Output the [X, Y] coordinate of the center of the cell containing the given text.  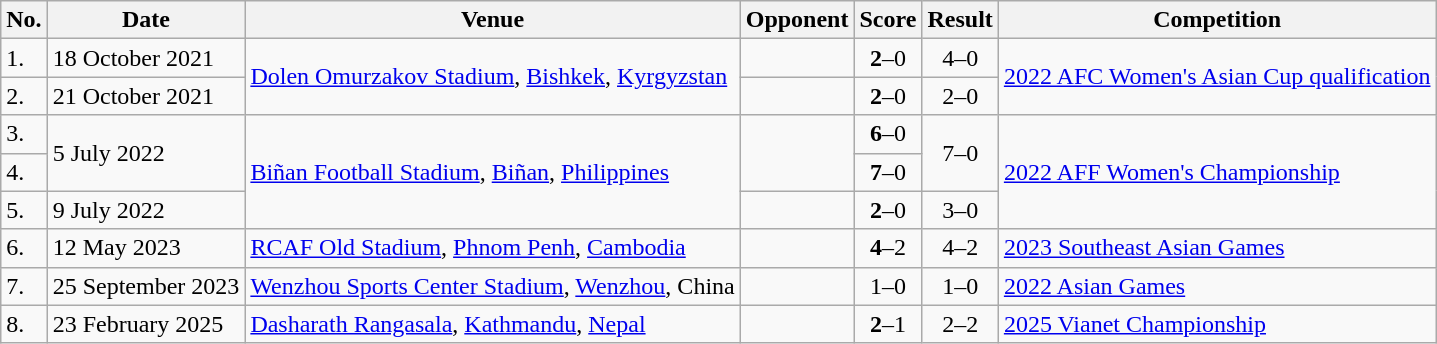
18 October 2021 [146, 58]
8. [24, 324]
23 February 2025 [146, 324]
2022 AFF Women's Championship [1217, 172]
2025 Vianet Championship [1217, 324]
3–0 [960, 210]
4–0 [960, 58]
5 July 2022 [146, 153]
No. [24, 20]
Opponent [797, 20]
4. [24, 172]
Wenzhou Sports Center Stadium, Wenzhou, China [492, 286]
Score [888, 20]
2–2 [960, 324]
Biñan Football Stadium, Biñan, Philippines [492, 172]
25 September 2023 [146, 286]
Date [146, 20]
6–0 [888, 134]
5. [24, 210]
21 October 2021 [146, 96]
Venue [492, 20]
Competition [1217, 20]
Dasharath Rangasala, Kathmandu, Nepal [492, 324]
2022 AFC Women's Asian Cup qualification [1217, 77]
3. [24, 134]
12 May 2023 [146, 248]
Result [960, 20]
2–1 [888, 324]
Dolen Omurzakov Stadium, Bishkek, Kyrgyzstan [492, 77]
1. [24, 58]
9 July 2022 [146, 210]
2022 Asian Games [1217, 286]
2023 Southeast Asian Games [1217, 248]
RCAF Old Stadium, Phnom Penh, Cambodia [492, 248]
2. [24, 96]
7. [24, 286]
6. [24, 248]
